Capture the cell that displays the provided text and extract its [X, Y] central coordinate. 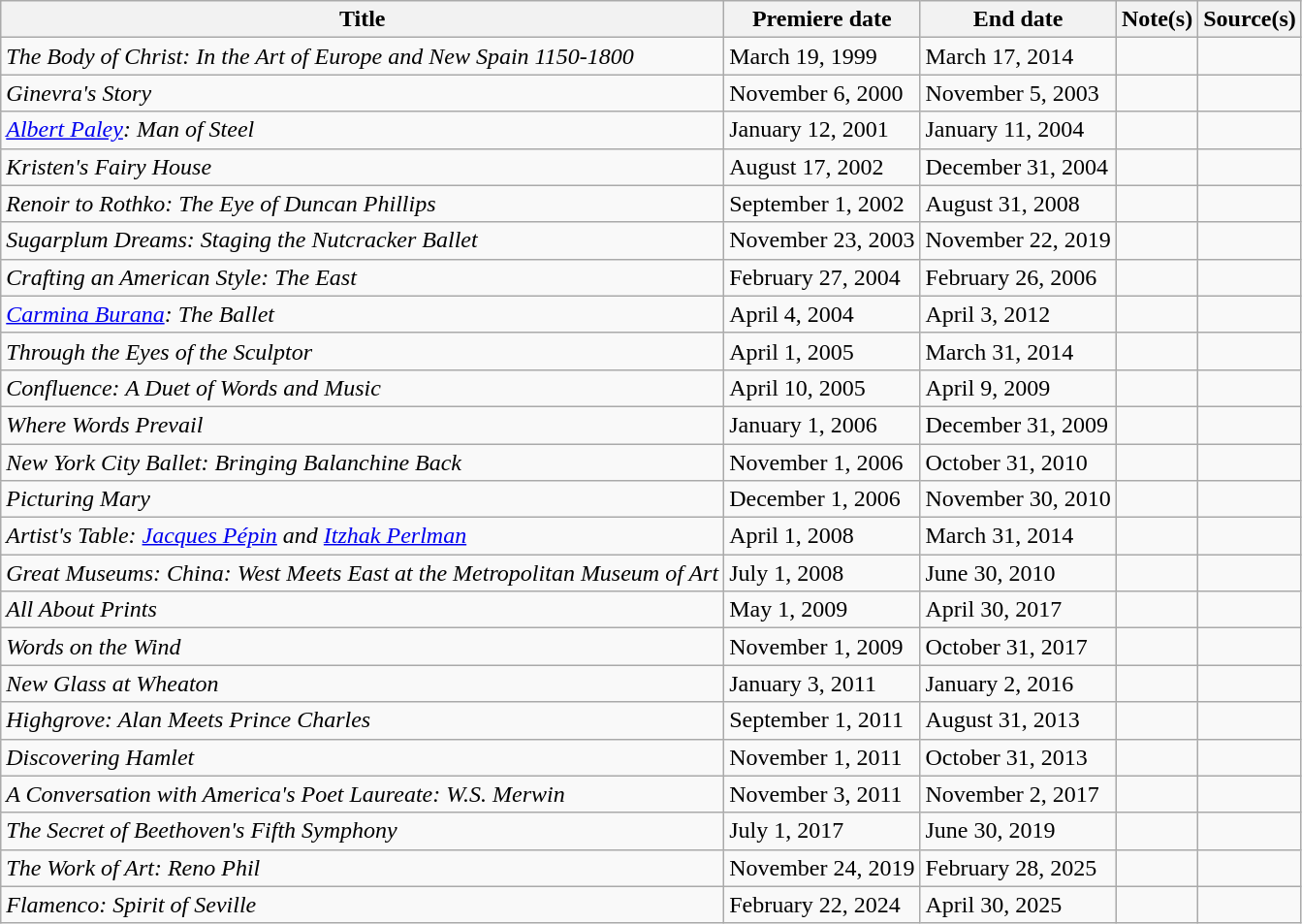
April 30, 2025 [1018, 905]
Flamenco: Spirit of Seville [363, 905]
November 3, 2011 [822, 794]
End date [1018, 19]
November 23, 2003 [822, 240]
Ginevra's Story [363, 93]
April 4, 2004 [822, 314]
March 17, 2014 [1018, 56]
Discovering Hamlet [363, 757]
August 31, 2013 [1018, 720]
Great Museums: China: West Meets East at the Metropolitan Museum of Art [363, 573]
April 1, 2008 [822, 536]
Source(s) [1251, 19]
November 6, 2000 [822, 93]
January 11, 2004 [1018, 130]
June 30, 2019 [1018, 831]
December 31, 2009 [1018, 425]
February 27, 2004 [822, 277]
Kristen's Fairy House [363, 167]
Note(s) [1157, 19]
Sugarplum Dreams: Staging the Nutcracker Ballet [363, 240]
December 31, 2004 [1018, 167]
April 30, 2017 [1018, 610]
August 31, 2008 [1018, 204]
February 26, 2006 [1018, 277]
September 1, 2002 [822, 204]
Picturing Mary [363, 499]
March 19, 1999 [822, 56]
April 10, 2005 [822, 388]
January 12, 2001 [822, 130]
The Secret of Beethoven's Fifth Symphony [363, 831]
Crafting an American Style: The East [363, 277]
October 31, 2013 [1018, 757]
Words on the Wind [363, 647]
New York City Ballet: Bringing Balanchine Back [363, 462]
August 17, 2002 [822, 167]
June 30, 2010 [1018, 573]
Albert Paley: Man of Steel [363, 130]
November 24, 2019 [822, 868]
Artist's Table: Jacques Pépin and Itzhak Perlman [363, 536]
April 1, 2005 [822, 351]
Renoir to Rothko: The Eye of Duncan Phillips [363, 204]
November 5, 2003 [1018, 93]
October 31, 2010 [1018, 462]
November 1, 2009 [822, 647]
September 1, 2011 [822, 720]
January 1, 2006 [822, 425]
December 1, 2006 [822, 499]
The Work of Art: Reno Phil [363, 868]
Confluence: A Duet of Words and Music [363, 388]
February 28, 2025 [1018, 868]
Where Words Prevail [363, 425]
All About Prints [363, 610]
Premiere date [822, 19]
October 31, 2017 [1018, 647]
Highgrove: Alan Meets Prince Charles [363, 720]
July 1, 2008 [822, 573]
January 2, 2016 [1018, 684]
November 22, 2019 [1018, 240]
November 1, 2006 [822, 462]
November 2, 2017 [1018, 794]
A Conversation with America's Poet Laureate: W.S. Merwin [363, 794]
April 9, 2009 [1018, 388]
November 30, 2010 [1018, 499]
May 1, 2009 [822, 610]
November 1, 2011 [822, 757]
February 22, 2024 [822, 905]
Title [363, 19]
July 1, 2017 [822, 831]
January 3, 2011 [822, 684]
April 3, 2012 [1018, 314]
Through the Eyes of the Sculptor [363, 351]
Carmina Burana: The Ballet [363, 314]
New Glass at Wheaton [363, 684]
The Body of Christ: In the Art of Europe and New Spain 1150-1800 [363, 56]
